Capture the cell that displays the provided text and extract its (x, y) central coordinate. 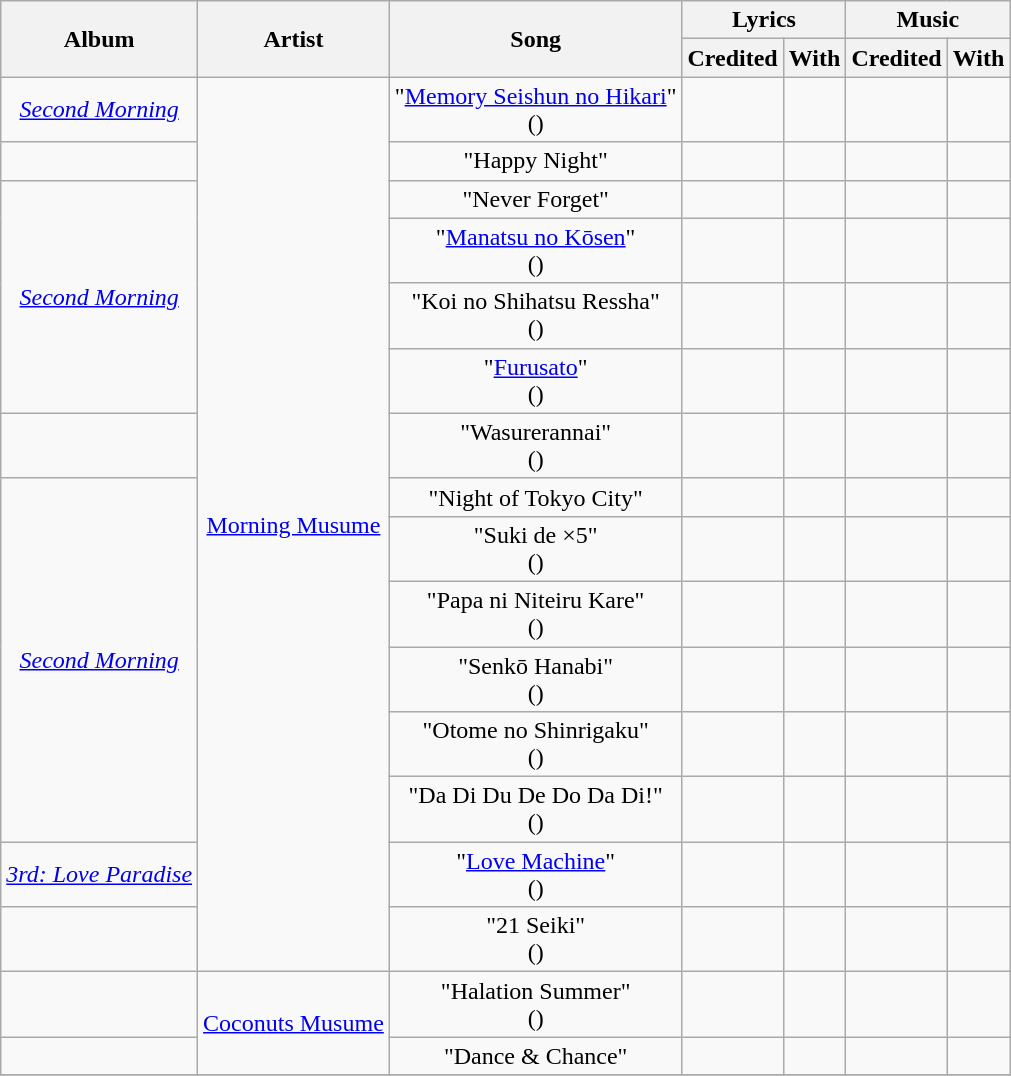
Lyrics (764, 20)
"Senkō Hanabi"() (536, 678)
"Suki de ×5"() (536, 548)
"Memory Seishun no Hikari"() (536, 110)
3rd: Love Paradise (100, 874)
Morning Musume (294, 524)
Music (928, 20)
"Koi no Shihatsu Ressha"() (536, 316)
"Night of Tokyo City" (536, 497)
Song (536, 39)
Album (100, 39)
"Happy Night" (536, 161)
"Furusato"() (536, 380)
Coconuts Musume (294, 1024)
"Otome no Shinrigaku"() (536, 744)
"Dance & Chance" (536, 1056)
"Manatsu no Kōsen"() (536, 250)
"21 Seiki"() (536, 940)
Artist (294, 39)
"Never Forget" (536, 199)
"Love Machine"() (536, 874)
"Wasurerannai"() (536, 446)
"Papa ni Niteiru Kare"() (536, 614)
"Da Di Du De Do Da Di!"() (536, 810)
"Halation Summer"() (536, 1004)
